Return [X, Y] of the center of cell containing provided text 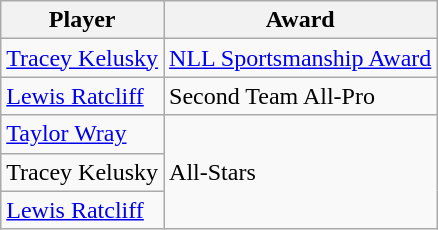
All-Stars [300, 172]
Second Team All-Pro [300, 96]
Player [82, 20]
Taylor Wray [82, 134]
Award [300, 20]
NLL Sportsmanship Award [300, 58]
